Return (X, Y) of the center of cell containing provided text 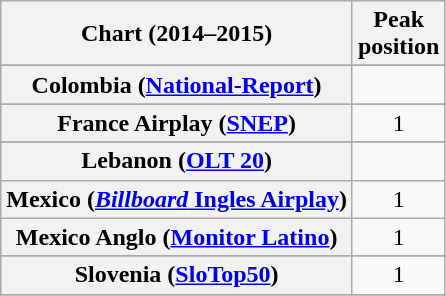
Lebanon (OLT 20) (177, 161)
Chart (2014–2015) (177, 34)
Peakposition (398, 34)
Slovenia (SloTop50) (177, 275)
Colombia (National-Report) (177, 85)
France Airplay (SNEP) (177, 123)
Mexico Anglo (Monitor Latino) (177, 237)
Mexico (Billboard Ingles Airplay) (177, 199)
